Pinpoint the cell where the given text exists, returning its (x, y) midpoint coordinate. 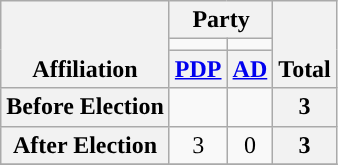
PDP (198, 69)
Affiliation (86, 44)
Total (305, 44)
Before Election (86, 107)
0 (250, 145)
Party (220, 20)
AD (250, 69)
After Election (86, 145)
